For the text-containing cell, return its midpoint in (x, y) coordinate format. 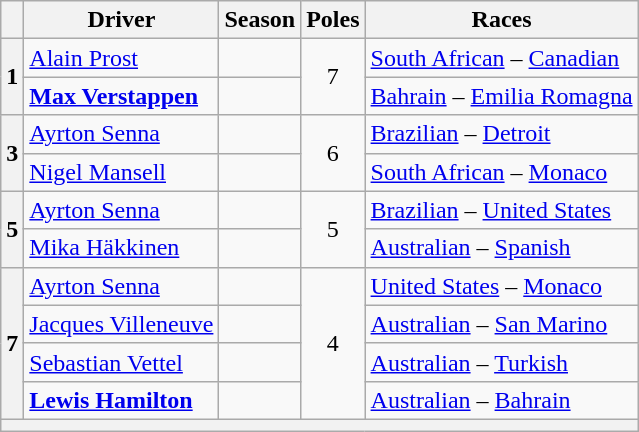
4 (333, 343)
Races (502, 20)
United States – Monaco (502, 286)
Australian – Spanish (502, 248)
Poles (333, 20)
Jacques Villeneuve (122, 324)
Lewis Hamilton (122, 400)
South African – Canadian (502, 58)
Season (260, 20)
Mika Häkkinen (122, 248)
Brazilian – Detroit (502, 134)
Australian – Bahrain (502, 400)
Alain Prost (122, 58)
Max Verstappen (122, 96)
Australian – Turkish (502, 362)
South African – Monaco (502, 172)
Australian – San Marino (502, 324)
Nigel Mansell (122, 172)
6 (333, 153)
Sebastian Vettel (122, 362)
Brazilian – United States (502, 210)
3 (12, 153)
Driver (122, 20)
Bahrain – Emilia Romagna (502, 96)
1 (12, 77)
